Identify which cell holds the provided text, then report its (x, y) central coordinate. 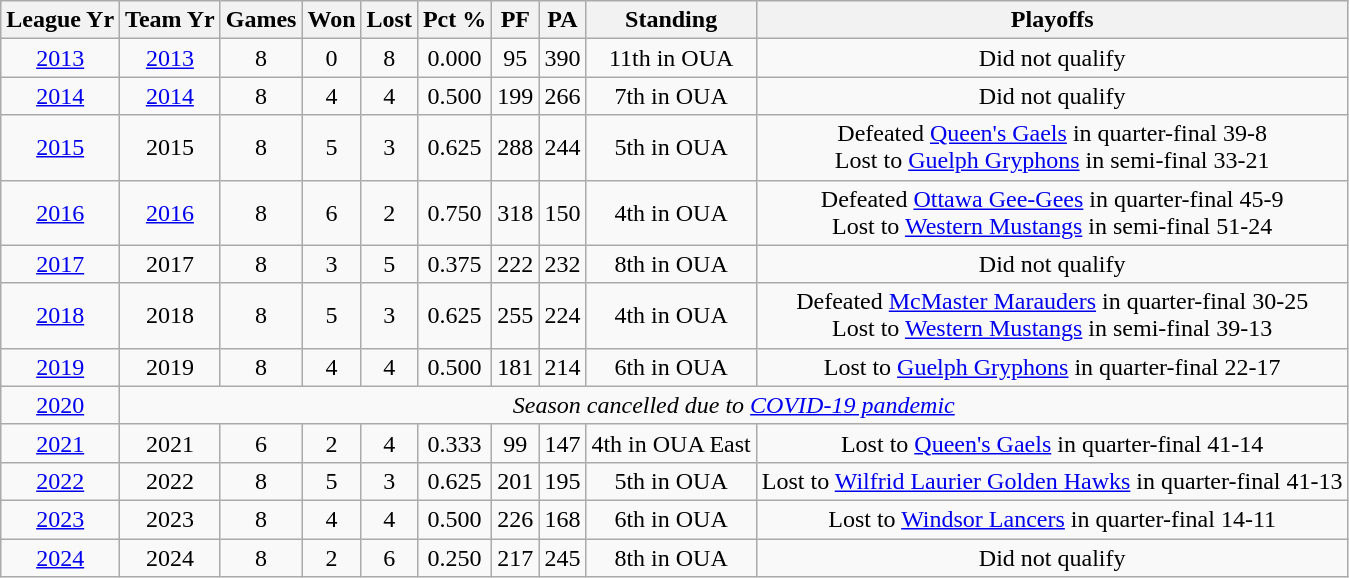
Playoffs (1052, 20)
195 (562, 481)
Standing (671, 20)
226 (516, 519)
Defeated Queen's Gaels in quarter-final 39-8 Lost to Guelph Gryphons in semi-final 33-21 (1052, 148)
PA (562, 20)
Defeated Ottawa Gee-Gees in quarter-final 45-9 Lost to Western Mustangs in semi-final 51-24 (1052, 212)
214 (562, 367)
Lost to Guelph Gryphons in quarter-final 22-17 (1052, 367)
99 (516, 443)
0.250 (454, 557)
390 (562, 58)
Pct % (454, 20)
11th in OUA (671, 58)
Won (332, 20)
0.333 (454, 443)
266 (562, 96)
0.375 (454, 264)
Team Yr (170, 20)
168 (562, 519)
255 (516, 316)
Lost to Queen's Gaels in quarter-final 41-14 (1052, 443)
0 (332, 58)
244 (562, 148)
Season cancelled due to COVID-19 pandemic (734, 405)
245 (562, 557)
7th in OUA (671, 96)
199 (516, 96)
181 (516, 367)
217 (516, 557)
288 (516, 148)
League Yr (60, 20)
318 (516, 212)
150 (562, 212)
PF (516, 20)
Lost to Wilfrid Laurier Golden Hawks in quarter-final 41-13 (1052, 481)
0.000 (454, 58)
Lost to Windsor Lancers in quarter-final 14-11 (1052, 519)
147 (562, 443)
Defeated McMaster Marauders in quarter-final 30-25 Lost to Western Mustangs in semi-final 39-13 (1052, 316)
232 (562, 264)
201 (516, 481)
Lost (389, 20)
0.750 (454, 212)
Games (261, 20)
95 (516, 58)
4th in OUA East (671, 443)
2020 (60, 405)
224 (562, 316)
222 (516, 264)
